Extract the [x, y] coordinate from the center of the cell holding the provided text.  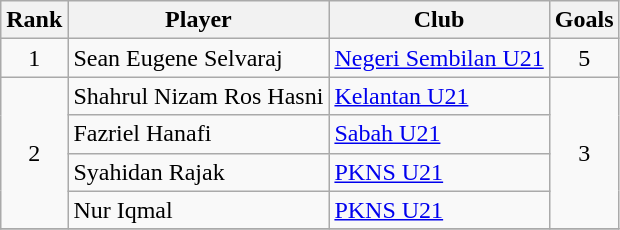
Goals [584, 20]
Fazriel Hanafi [198, 134]
3 [584, 153]
Nur Iqmal [198, 210]
Negeri Sembilan U21 [439, 58]
Player [198, 20]
1 [34, 58]
Club [439, 20]
Sabah U21 [439, 134]
2 [34, 153]
Shahrul Nizam Ros Hasni [198, 96]
Rank [34, 20]
Kelantan U21 [439, 96]
Syahidan Rajak [198, 172]
Sean Eugene Selvaraj [198, 58]
5 [584, 58]
